Pinpoint the cell where the given text exists, returning its [X, Y] midpoint coordinate. 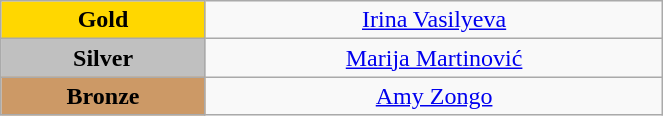
Irina Vasilyeva [434, 20]
Silver [104, 58]
Amy Zongo [434, 96]
Marija Martinović [434, 58]
Gold [104, 20]
Bronze [104, 96]
